Capture the cell that displays the provided text and extract its [X, Y] central coordinate. 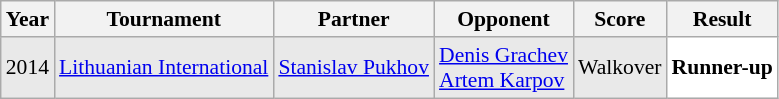
Score [620, 19]
Opponent [504, 19]
Partner [354, 19]
Stanislav Pukhov [354, 68]
Result [722, 19]
Runner-up [722, 68]
Walkover [620, 68]
2014 [28, 68]
Denis Grachev Artem Karpov [504, 68]
Tournament [164, 19]
Lithuanian International [164, 68]
Year [28, 19]
